Output the [x, y] coordinate of the center of the cell containing the given text.  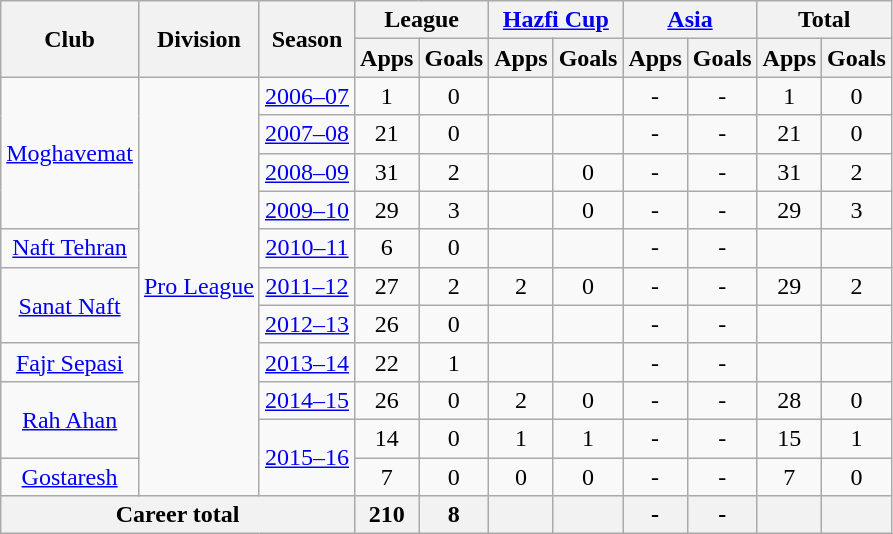
Club [70, 39]
2009–10 [306, 210]
Gostaresh [70, 477]
2013–14 [306, 362]
2008–09 [306, 172]
Rah Ahan [70, 419]
2010–11 [306, 248]
2007–08 [306, 134]
14 [387, 438]
Moghavemat [70, 153]
Hazfi Cup [556, 20]
Naft Tehran [70, 248]
Division [198, 39]
Sanat Naft [70, 305]
8 [454, 515]
Fajr Sepasi [70, 362]
2015–16 [306, 457]
6 [387, 248]
2006–07 [306, 96]
2011–12 [306, 286]
28 [789, 400]
22 [387, 362]
27 [387, 286]
Total [824, 20]
Pro League [198, 286]
Career total [178, 515]
2012–13 [306, 324]
Season [306, 39]
Asia [690, 20]
210 [387, 515]
2014–15 [306, 400]
15 [789, 438]
League [422, 20]
